Provide the [x, y] coordinate of the cell's center where the given text is located.  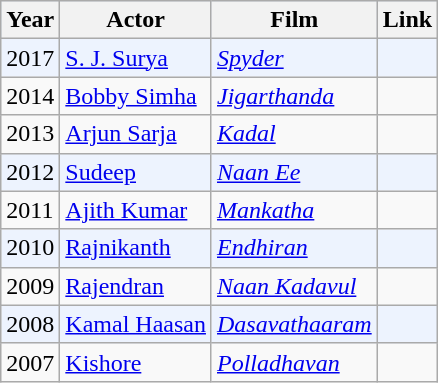
Kamal Haasan [136, 324]
2013 [30, 134]
S. J. Surya [136, 58]
Spyder [294, 58]
Rajnikanth [136, 248]
Bobby Simha [136, 96]
Ajith Kumar [136, 210]
Kishore [136, 362]
Link [407, 20]
2007 [30, 362]
Arjun Sarja [136, 134]
Actor [136, 20]
2014 [30, 96]
Kadal [294, 134]
2010 [30, 248]
Year [30, 20]
Polladhavan [294, 362]
Endhiran [294, 248]
Naan Kadavul [294, 286]
2011 [30, 210]
2009 [30, 286]
2017 [30, 58]
Sudeep [136, 172]
Naan Ee [294, 172]
Rajendran [136, 286]
2012 [30, 172]
2008 [30, 324]
Mankatha [294, 210]
Film [294, 20]
Dasavathaaram [294, 324]
Jigarthanda [294, 96]
